Identify which cell holds the provided text, then report its (X, Y) central coordinate. 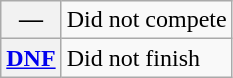
Did not finish (146, 58)
— (31, 20)
DNF (31, 58)
Did not compete (146, 20)
